Detect which cell encompasses the target text, then output its [x, y] center coordinate. 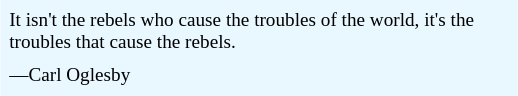
It isn't the rebels who cause the troubles of the world, it's the troubles that cause the rebels. [260, 32]
—Carl Oglesby [260, 76]
